Extract the [x, y] coordinate from the center of the cell holding the provided text.  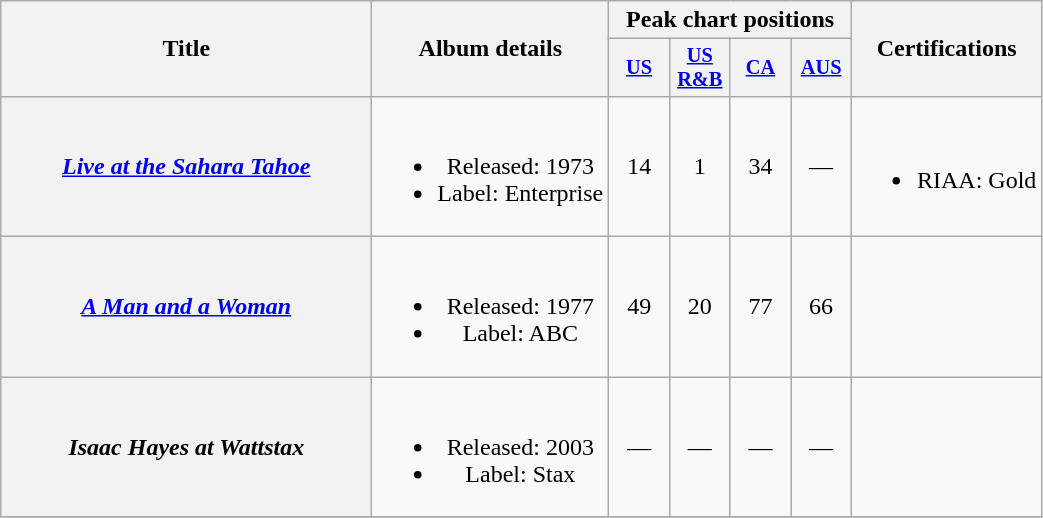
66 [822, 307]
Live at the Sahara Tahoe [186, 166]
Released: 1973Label: Enterprise [490, 166]
Title [186, 49]
14 [640, 166]
Released: 1977Label: ABC [490, 307]
Album details [490, 49]
1 [700, 166]
US [640, 68]
RIAA: Gold [946, 166]
49 [640, 307]
77 [760, 307]
Peak chart positions [730, 20]
CA [760, 68]
USR&B [700, 68]
A Man and a Woman [186, 307]
34 [760, 166]
Isaac Hayes at Wattstax [186, 447]
AUS [822, 68]
20 [700, 307]
Certifications [946, 49]
Released: 2003Label: Stax [490, 447]
